From the cell containing the given text, extract its center point as [X, Y] coordinate. 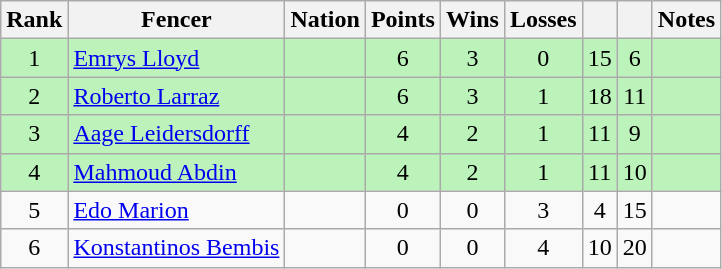
9 [634, 134]
Rank [34, 20]
Fencer [176, 20]
Nation [325, 20]
Emrys Lloyd [176, 58]
18 [600, 96]
Wins [472, 20]
5 [34, 210]
Mahmoud Abdin [176, 172]
Roberto Larraz [176, 96]
Edo Marion [176, 210]
Notes [686, 20]
20 [634, 248]
Aage Leidersdorff [176, 134]
Points [402, 20]
Konstantinos Bembis [176, 248]
Losses [543, 20]
